For the text-containing cell, return its midpoint in [X, Y] coordinate format. 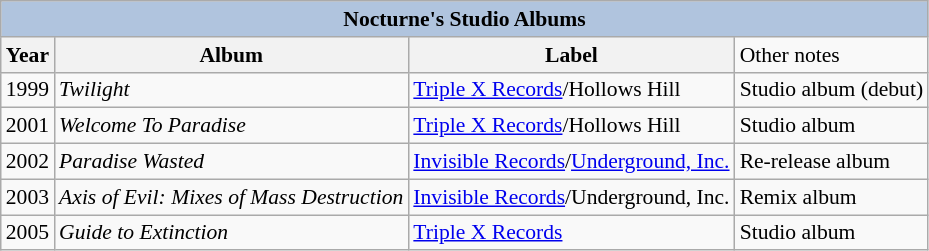
Axis of Evil: Mixes of Mass Destruction [231, 197]
Year [28, 55]
Other notes [832, 55]
Nocturne's Studio Albums [464, 19]
Album [231, 55]
2001 [28, 126]
Remix album [832, 197]
Guide to Extinction [231, 233]
Triple X Records [571, 233]
1999 [28, 90]
Twilight [231, 90]
Welcome To Paradise [231, 126]
2002 [28, 162]
2005 [28, 233]
Label [571, 55]
2003 [28, 197]
Paradise Wasted [231, 162]
Re-release album [832, 162]
Studio album (debut) [832, 90]
